Find where the given text appears and provide that cell's center as (X, Y) coordinate. 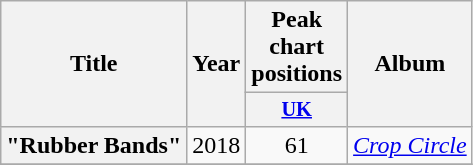
61 (297, 145)
"Rubber Bands" (94, 145)
Peak chart positions (297, 47)
Crop Circle (410, 145)
Year (216, 64)
UK (297, 110)
Album (410, 64)
2018 (216, 145)
Title (94, 64)
